Provide the (X, Y) coordinate of the cell's center where the given text is located.  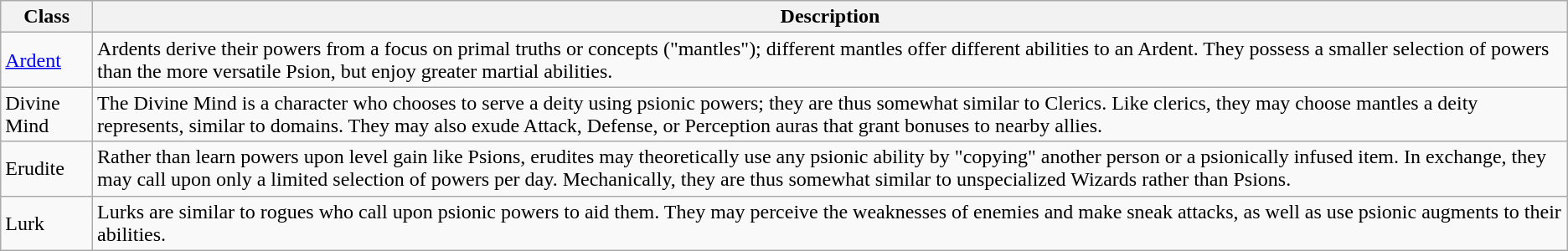
Erudite (47, 169)
Description (831, 17)
Lurk (47, 223)
Divine Mind (47, 114)
Class (47, 17)
Ardent (47, 60)
